Return [x, y] of the center of cell containing provided text 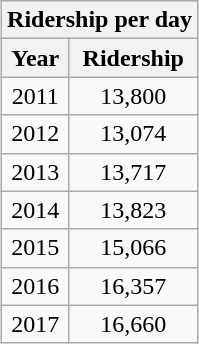
16,660 [134, 324]
2012 [36, 134]
Ridership per day [100, 20]
2016 [36, 286]
13,074 [134, 134]
2015 [36, 248]
2017 [36, 324]
15,066 [134, 248]
Year [36, 58]
2013 [36, 172]
13,717 [134, 172]
16,357 [134, 286]
2014 [36, 210]
Ridership [134, 58]
2011 [36, 96]
13,823 [134, 210]
13,800 [134, 96]
